Output the [x, y] coordinate of the center of the cell containing the given text.  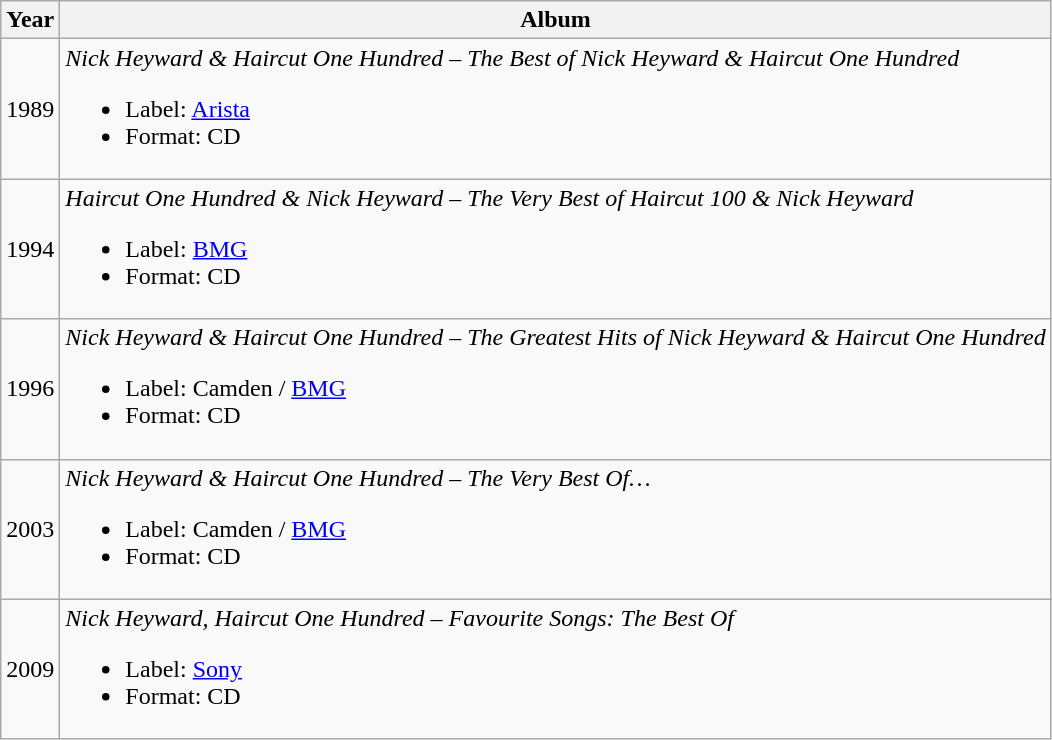
Album [556, 20]
1994 [30, 249]
Nick Heyward & Haircut One Hundred – The Very Best Of…Label: Camden / BMGFormat: CD [556, 529]
Haircut One Hundred & Nick Heyward – The Very Best of Haircut 100 & Nick HeywardLabel: BMGFormat: CD [556, 249]
1996 [30, 389]
2003 [30, 529]
1989 [30, 109]
Nick Heyward, Haircut One Hundred – Favourite Songs: The Best OfLabel: SonyFormat: CD [556, 669]
Year [30, 20]
Nick Heyward & Haircut One Hundred – The Greatest Hits of Nick Heyward & Haircut One HundredLabel: Camden / BMGFormat: CD [556, 389]
Nick Heyward & Haircut One Hundred – The Best of Nick Heyward & Haircut One HundredLabel: AristaFormat: CD [556, 109]
2009 [30, 669]
